From the cell containing the given text, extract its center point as [x, y] coordinate. 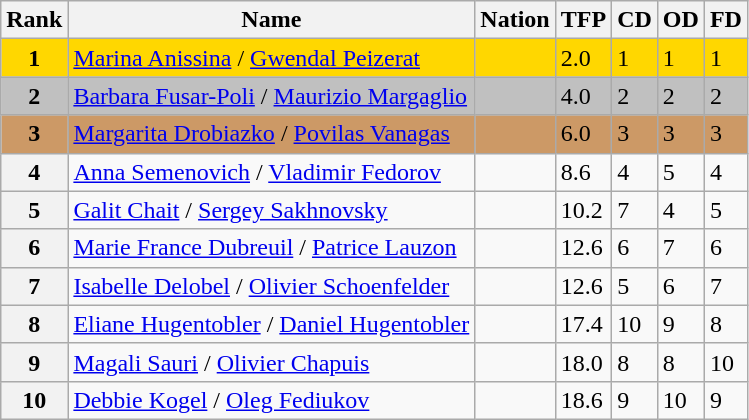
OD [680, 20]
Name [272, 20]
Magali Sauri / Olivier Chapuis [272, 362]
Eliane Hugentobler / Daniel Hugentobler [272, 324]
Isabelle Delobel / Olivier Schoenfelder [272, 286]
CD [635, 20]
Galit Chait / Sergey Sakhnovsky [272, 210]
17.4 [583, 324]
TFP [583, 20]
10.2 [583, 210]
Margarita Drobiazko / Povilas Vanagas [272, 134]
Anna Semenovich / Vladimir Fedorov [272, 172]
Debbie Kogel / Oleg Fediukov [272, 400]
6.0 [583, 134]
FD [726, 20]
18.0 [583, 362]
Marie France Dubreuil / Patrice Lauzon [272, 248]
Rank [34, 20]
Nation [515, 20]
8.6 [583, 172]
18.6 [583, 400]
Barbara Fusar-Poli / Maurizio Margaglio [272, 96]
2.0 [583, 58]
Marina Anissina / Gwendal Peizerat [272, 58]
4.0 [583, 96]
